Provide the (X, Y) coordinate of the cell's center where the given text is located.  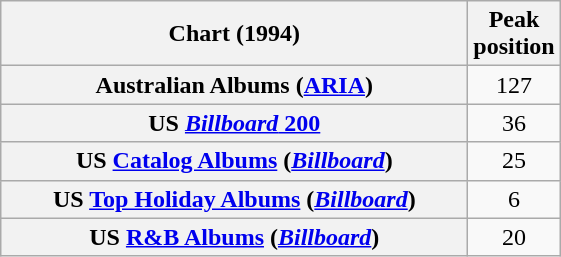
25 (514, 161)
Australian Albums (ARIA) (234, 85)
36 (514, 123)
Chart (1994) (234, 34)
6 (514, 199)
127 (514, 85)
US Top Holiday Albums (Billboard) (234, 199)
US Catalog Albums (Billboard) (234, 161)
20 (514, 237)
US R&B Albums (Billboard) (234, 237)
US Billboard 200 (234, 123)
Peakposition (514, 34)
